Detect which cell encompasses the target text, then output its [x, y] center coordinate. 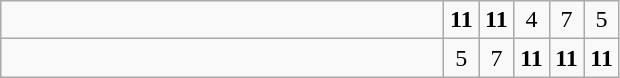
4 [532, 20]
